From the cell containing the given text, extract its center point as (X, Y) coordinate. 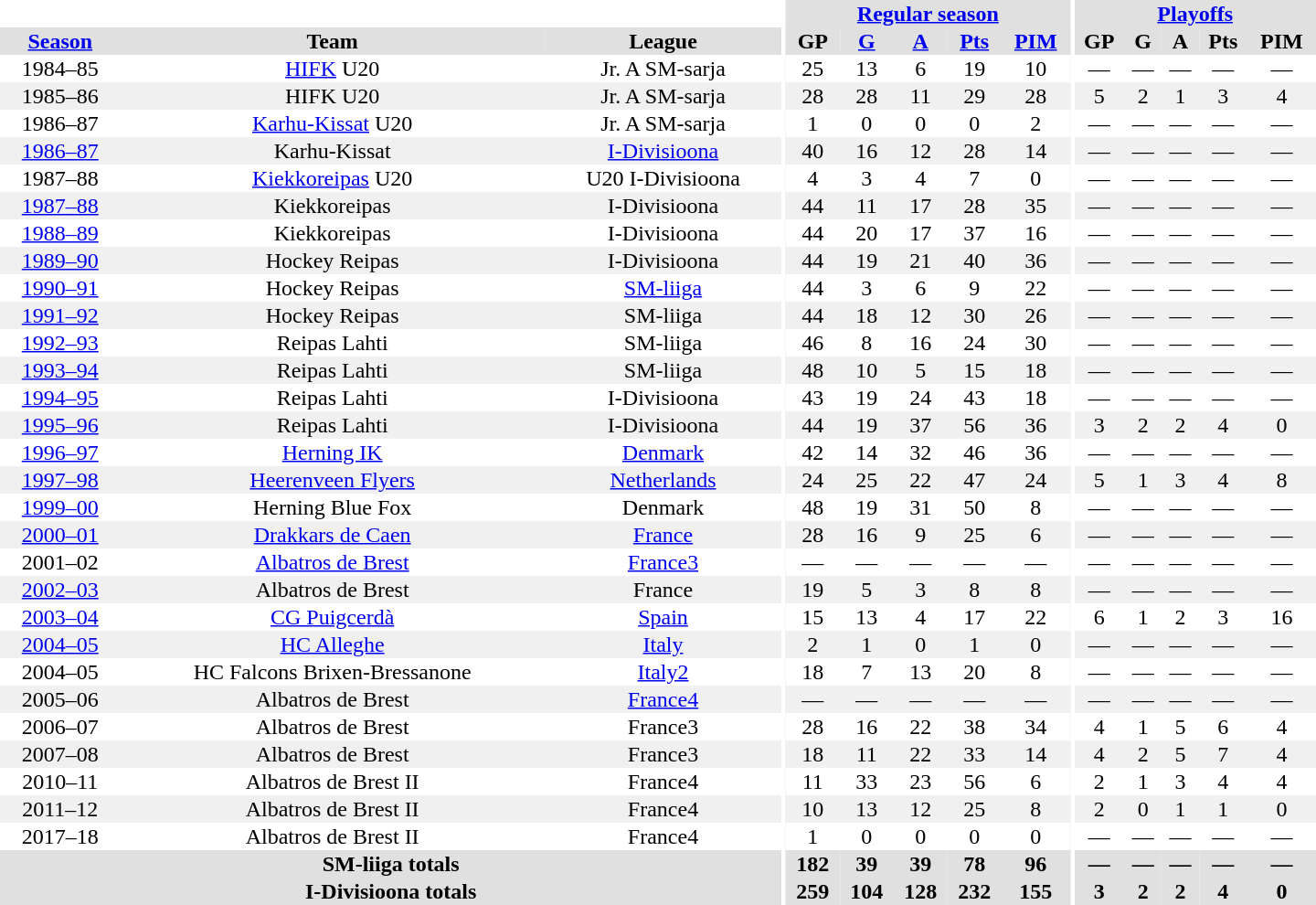
1999–00 (60, 507)
1985–86 (60, 96)
2006–07 (60, 727)
HC Alleghe (333, 644)
1995–96 (60, 425)
Drakkars de Caen (333, 535)
1984–85 (60, 69)
1990–91 (60, 288)
1989–90 (60, 261)
Season (60, 41)
Italy (663, 644)
2017–18 (60, 836)
259 (813, 891)
1994–95 (60, 398)
Italy2 (663, 672)
U20 I-Divisioona (663, 178)
Heerenveen Flyers (333, 480)
29 (974, 96)
35 (1036, 206)
I-Divisioona totals (391, 891)
Spain (663, 617)
47 (974, 480)
155 (1036, 891)
42 (813, 452)
League (663, 41)
Regular season (929, 14)
2010–11 (60, 782)
2005–06 (60, 699)
1988–89 (60, 233)
32 (921, 452)
34 (1036, 727)
2002–03 (60, 590)
23 (921, 782)
Netherlands (663, 480)
26 (1036, 315)
Karhu-Kissat U20 (333, 123)
38 (974, 727)
HC Falcons Brixen-Bressanone (333, 672)
50 (974, 507)
Herning IK (333, 452)
2007–08 (60, 754)
Kiekkoreipas U20 (333, 178)
CG Puigcerdà (333, 617)
232 (974, 891)
128 (921, 891)
1992–93 (60, 343)
Team (333, 41)
2000–01 (60, 535)
2003–04 (60, 617)
96 (1036, 864)
1996–97 (60, 452)
1991–92 (60, 315)
Herning Blue Fox (333, 507)
31 (921, 507)
1993–94 (60, 370)
78 (974, 864)
SM-liiga totals (391, 864)
1997–98 (60, 480)
Playoffs (1195, 14)
2001–02 (60, 562)
104 (866, 891)
182 (813, 864)
21 (921, 261)
2011–12 (60, 809)
Karhu-Kissat (333, 151)
